Locate the cell with the specified text and output its (x, y) center coordinate. 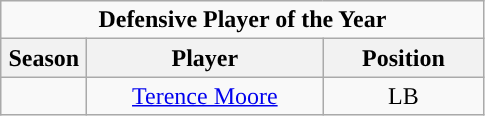
Player (205, 58)
Position (404, 58)
LB (404, 96)
Season (44, 58)
Terence Moore (205, 96)
Defensive Player of the Year (242, 20)
